Capture the cell that displays the provided text and extract its (X, Y) central coordinate. 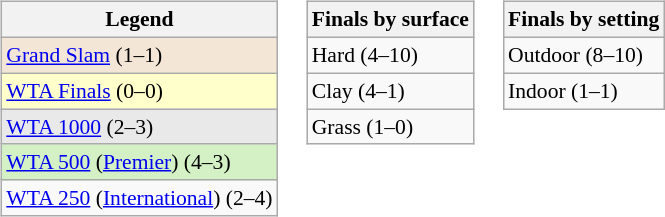
Indoor (1–1) (584, 91)
Grand Slam (1–1) (139, 55)
Grass (1–0) (390, 127)
Finals by surface (390, 20)
WTA 250 (International) (2–4) (139, 198)
WTA Finals (0–0) (139, 91)
WTA 500 (Premier) (4–3) (139, 162)
Finals by setting (584, 20)
Hard (4–10) (390, 55)
Legend (139, 20)
Clay (4–1) (390, 91)
WTA 1000 (2–3) (139, 127)
Outdoor (8–10) (584, 55)
